Determine the (X, Y) coordinate at the center of the cell enclosing the given text.  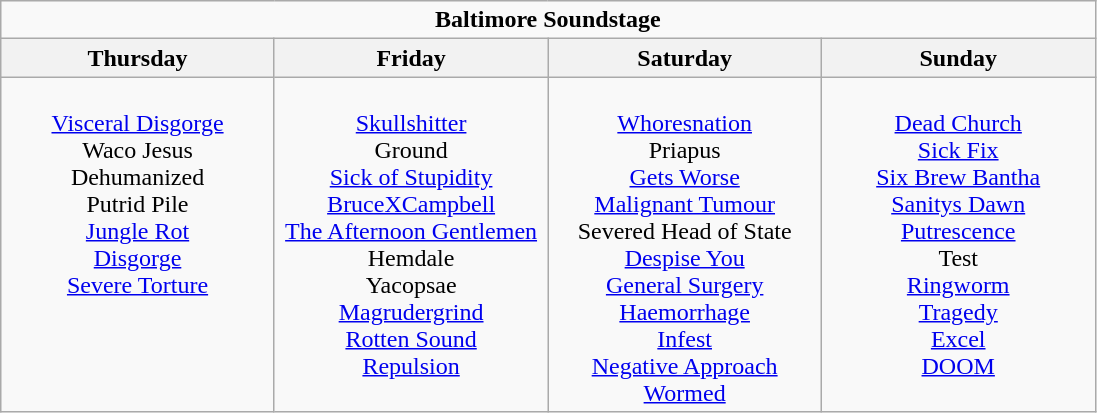
Sunday (958, 58)
Dead Church Sick Fix Six Brew Bantha Sanitys Dawn Putrescence Test Ringworm Tragedy Excel DOOM (958, 244)
Baltimore Soundstage (548, 20)
Whoresnation Priapus Gets Worse Malignant Tumour Severed Head of State Despise You General Surgery Haemorrhage Infest Negative Approach Wormed (685, 244)
Saturday (685, 58)
Skullshitter Ground Sick of Stupidity BruceXCampbell The Afternoon Gentlemen Hemdale Yacopsae Magrudergrind Rotten Sound Repulsion (411, 244)
Friday (411, 58)
Visceral Disgorge Waco Jesus Dehumanized Putrid Pile Jungle Rot Disgorge Severe Torture (138, 244)
Thursday (138, 58)
